Return [X, Y] of the center of cell containing provided text 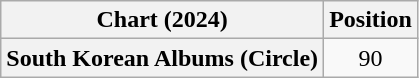
Chart (2024) [162, 20]
Position [371, 20]
South Korean Albums (Circle) [162, 58]
90 [371, 58]
